Output the [x, y] coordinate of the center of the cell containing the given text.  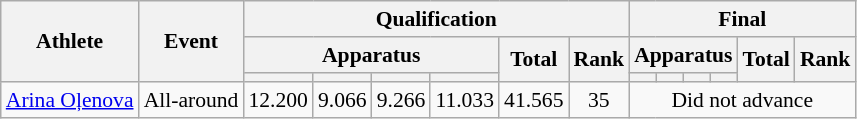
Final [742, 19]
Arina Oļenova [70, 101]
9.266 [402, 101]
35 [600, 101]
9.066 [342, 101]
Qualification [436, 19]
Event [192, 42]
All-around [192, 101]
Did not advance [742, 101]
12.200 [278, 101]
11.033 [464, 101]
Athlete [70, 42]
41.565 [534, 101]
